From the cell containing the given text, extract its center point as [X, Y] coordinate. 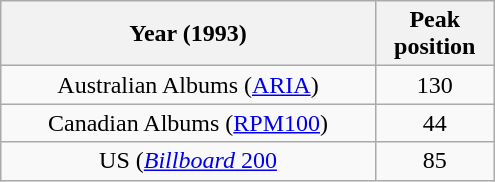
Australian Albums (ARIA) [188, 85]
130 [434, 85]
44 [434, 123]
85 [434, 161]
Canadian Albums (RPM100) [188, 123]
Year (1993) [188, 34]
US (Billboard 200 [188, 161]
Peakposition [434, 34]
